From the cell containing the given text, extract its center point as (X, Y) coordinate. 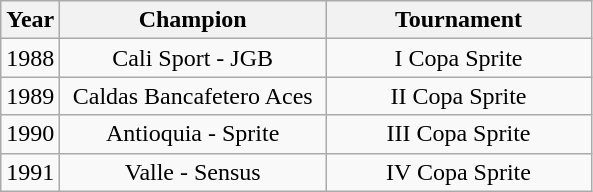
IV Copa Sprite (459, 172)
1989 (30, 96)
Valle - Sensus (193, 172)
1990 (30, 134)
Caldas Bancafetero Aces (193, 96)
Antioquia - Sprite (193, 134)
Champion (193, 20)
Year (30, 20)
1988 (30, 58)
II Copa Sprite (459, 96)
Tournament (459, 20)
1991 (30, 172)
I Copa Sprite (459, 58)
Cali Sport - JGB (193, 58)
III Copa Sprite (459, 134)
